Identify which cell holds the provided text, then report its [X, Y] central coordinate. 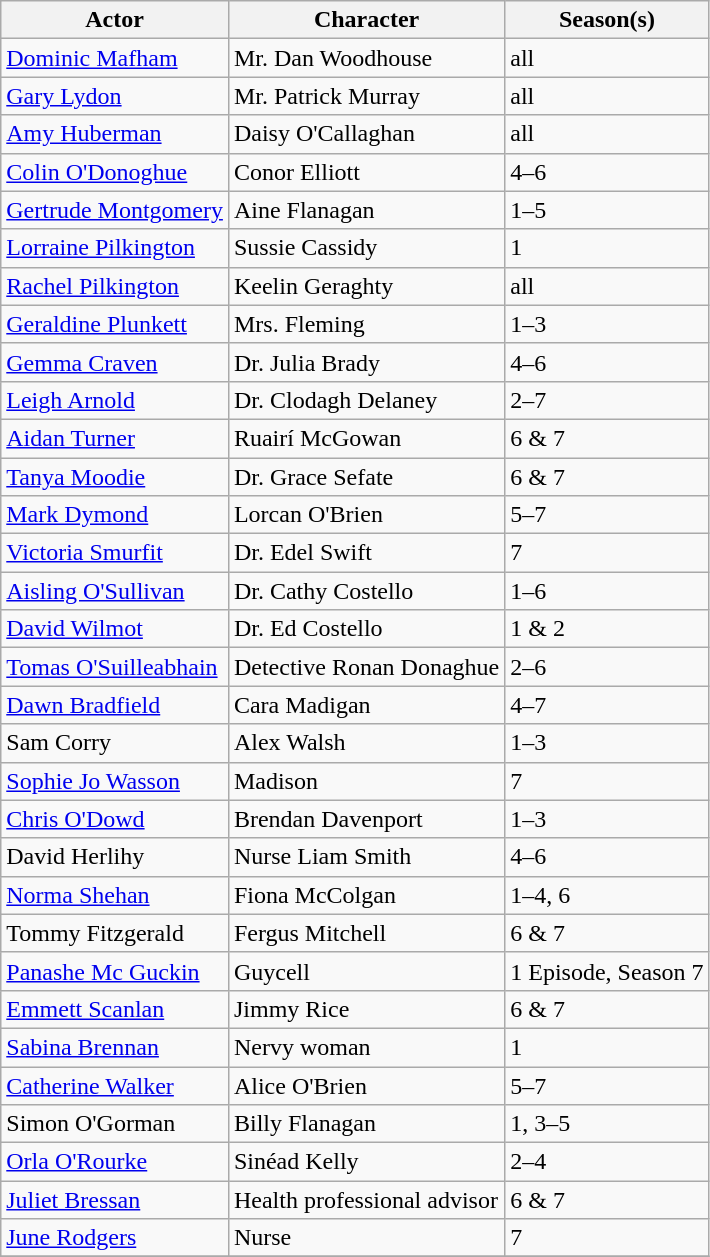
Daisy O'Callaghan [366, 134]
2–4 [607, 1162]
David Wilmot [115, 629]
4–7 [607, 705]
Madison [366, 781]
Mr. Patrick Murray [366, 96]
2–7 [607, 400]
Aisling O'Sullivan [115, 591]
Nurse [366, 1238]
Tomas O'Suilleabhain [115, 667]
Alice O'Brien [366, 1085]
Orla O'Rourke [115, 1162]
Mr. Dan Woodhouse [366, 58]
2–6 [607, 667]
Health professional advisor [366, 1200]
Dr. Grace Sefate [366, 477]
Lorraine Pilkington [115, 248]
Sussie Cassidy [366, 248]
Leigh Arnold [115, 400]
Chris O'Dowd [115, 819]
Guycell [366, 971]
Gary Lydon [115, 96]
Dr. Cathy Costello [366, 591]
Juliet Bressan [115, 1200]
Conor Elliott [366, 172]
Jimmy Rice [366, 1009]
Billy Flanagan [366, 1124]
Gemma Craven [115, 362]
Victoria Smurfit [115, 553]
Dr. Ed Costello [366, 629]
Emmett Scanlan [115, 1009]
Gertrude Montgomery [115, 210]
Catherine Walker [115, 1085]
Detective Ronan Donaghue [366, 667]
Dominic Mafham [115, 58]
Simon O'Gorman [115, 1124]
1–6 [607, 591]
Colin O'Donoghue [115, 172]
Sinéad Kelly [366, 1162]
Dr. Edel Swift [366, 553]
Dr. Clodagh Delaney [366, 400]
Rachel Pilkington [115, 286]
1–4, 6 [607, 895]
Cara Madigan [366, 705]
June Rodgers [115, 1238]
1, 3–5 [607, 1124]
Fiona McColgan [366, 895]
Lorcan O'Brien [366, 515]
Geraldine Plunkett [115, 324]
1 & 2 [607, 629]
Dr. Julia Brady [366, 362]
Sabina Brennan [115, 1047]
Tanya Moodie [115, 477]
Aidan Turner [115, 438]
Season(s) [607, 20]
1–5 [607, 210]
Amy Huberman [115, 134]
Dawn Bradfield [115, 705]
Mark Dymond [115, 515]
Aine Flanagan [366, 210]
Sophie Jo Wasson [115, 781]
Norma Shehan [115, 895]
Character [366, 20]
1 Episode, Season 7 [607, 971]
Keelin Geraghty [366, 286]
Nervy woman [366, 1047]
Tommy Fitzgerald [115, 933]
Nurse Liam Smith [366, 857]
Fergus Mitchell [366, 933]
Mrs. Fleming [366, 324]
Ruairí McGowan [366, 438]
Brendan Davenport [366, 819]
Alex Walsh [366, 743]
Sam Corry [115, 743]
David Herlihy [115, 857]
Panashe Mc Guckin [115, 971]
Actor [115, 20]
